From the cell containing the given text, extract its center point as (X, Y) coordinate. 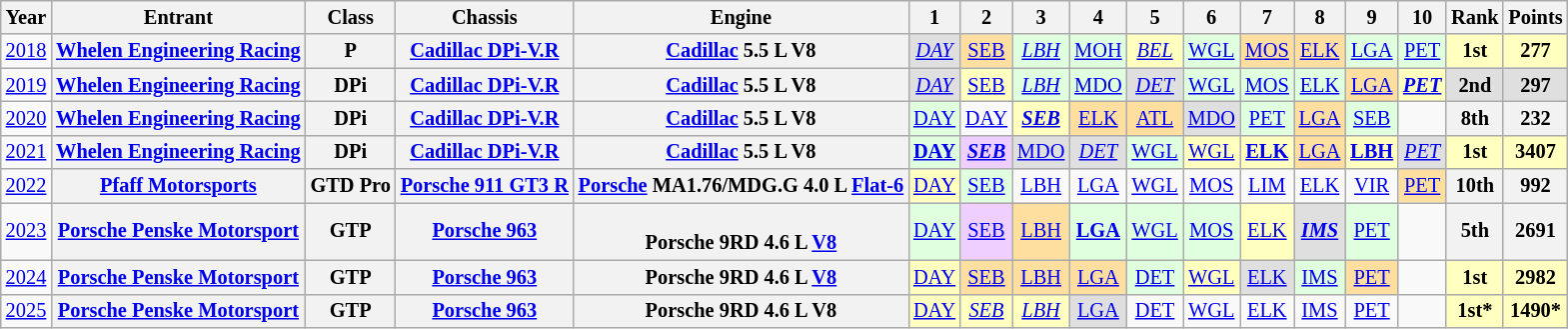
ATL (1154, 118)
Class (351, 17)
2nd (1475, 85)
2 (986, 17)
2020 (26, 118)
2019 (26, 85)
P (351, 51)
2982 (1535, 277)
5 (1154, 17)
8th (1475, 118)
7 (1267, 17)
992 (1535, 186)
Porsche 911 GT3 R (485, 186)
BEL (1154, 51)
6 (1211, 17)
VIR (1371, 186)
4 (1097, 17)
297 (1535, 85)
2024 (26, 277)
2022 (26, 186)
5th (1475, 231)
Year (26, 17)
3407 (1535, 152)
3 (1041, 17)
8 (1320, 17)
2018 (26, 51)
2023 (26, 231)
Pfaff Motorsports (178, 186)
LIM (1267, 186)
Engine (742, 17)
MOH (1097, 51)
Rank (1475, 17)
GTD Pro (351, 186)
1st* (1475, 311)
277 (1535, 51)
Chassis (485, 17)
2691 (1535, 231)
10th (1475, 186)
1490* (1535, 311)
10 (1422, 17)
2021 (26, 152)
232 (1535, 118)
2025 (26, 311)
Porsche MA1.76/MDG.G 4.0 L Flat-6 (742, 186)
9 (1371, 17)
Entrant (178, 17)
1 (934, 17)
Points (1535, 17)
